Provide the (x, y) coordinate of the cell's center where the given text is located.  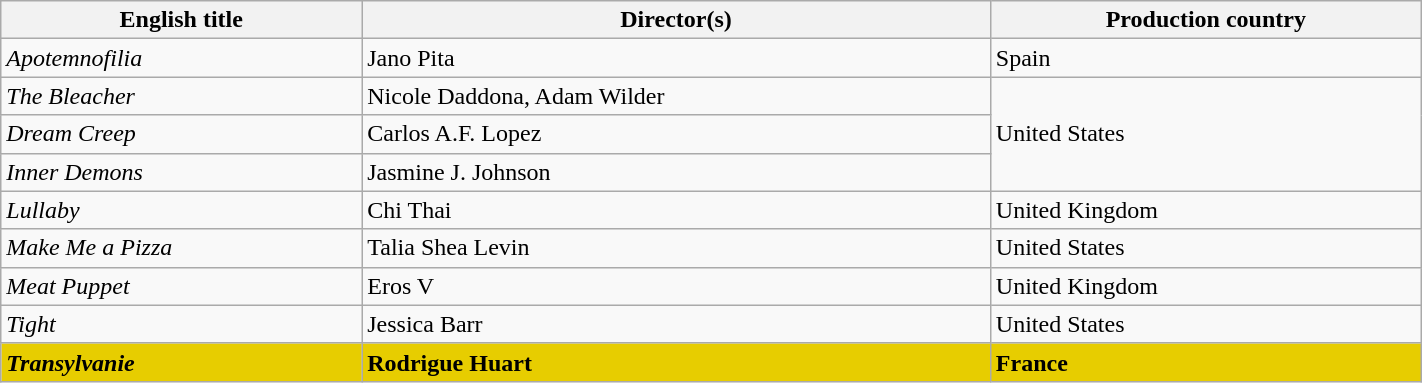
Lullaby (182, 210)
Eros V (676, 286)
Rodrigue Huart (676, 362)
Spain (1206, 58)
Jessica Barr (676, 324)
Talia Shea Levin (676, 248)
Meat Puppet (182, 286)
Make Me a Pizza (182, 248)
English title (182, 20)
Inner Demons (182, 172)
Director(s) (676, 20)
The Bleacher (182, 96)
Transylvanie (182, 362)
Tight (182, 324)
Apotemnofilia (182, 58)
Production country (1206, 20)
France (1206, 362)
Jano Pita (676, 58)
Carlos A.F. Lopez (676, 134)
Jasmine J. Johnson (676, 172)
Dream Creep (182, 134)
Nicole Daddona, Adam Wilder (676, 96)
Chi Thai (676, 210)
